Capture the cell that displays the provided text and extract its (X, Y) central coordinate. 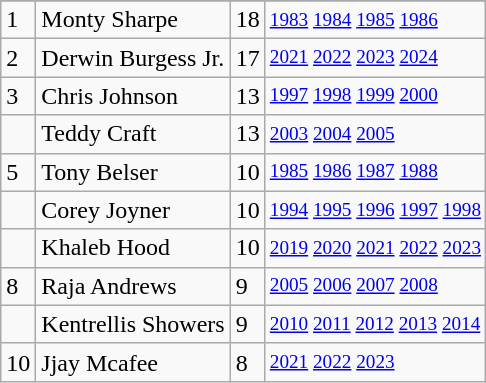
Corey Joyner (133, 210)
Chris Johnson (133, 96)
Khaleb Hood (133, 248)
17 (248, 58)
2021 2022 2023 (375, 362)
1 (18, 20)
2010 2011 2012 2013 2014 (375, 324)
1985 1986 1987 1988 (375, 172)
1994 1995 1996 1997 1998 (375, 210)
Kentrellis Showers (133, 324)
Tony Belser (133, 172)
Raja Andrews (133, 286)
18 (248, 20)
2005 2006 2007 2008 (375, 286)
2003 2004 2005 (375, 134)
5 (18, 172)
3 (18, 96)
Teddy Craft (133, 134)
Monty Sharpe (133, 20)
2 (18, 58)
Derwin Burgess Jr. (133, 58)
1983 1984 1985 1986 (375, 20)
2021 2022 2023 2024 (375, 58)
1997 1998 1999 2000 (375, 96)
Jjay Mcafee (133, 362)
2019 2020 2021 2022 2023 (375, 248)
